Find where the given text appears and provide that cell's center as (x, y) coordinate. 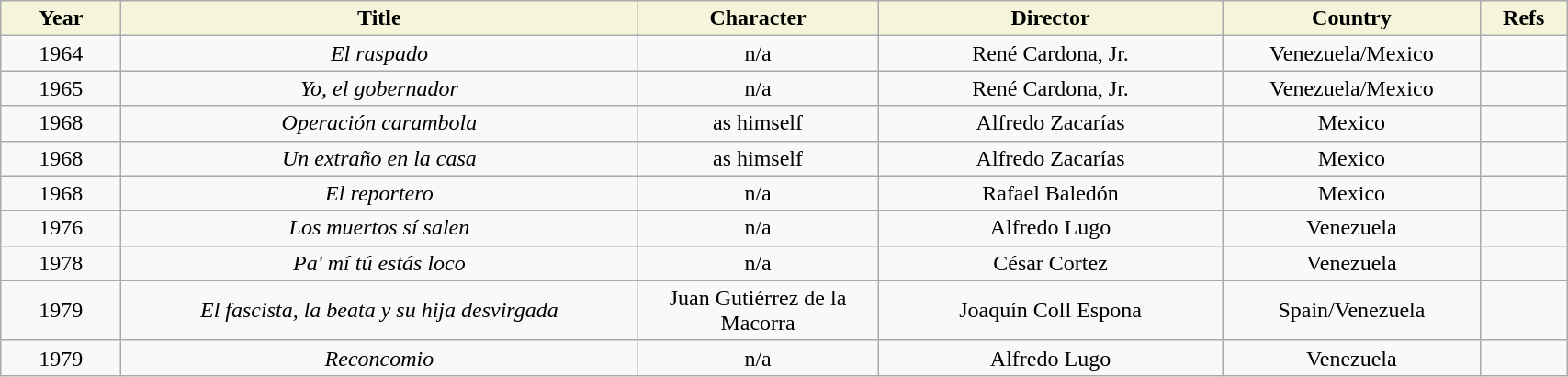
Operación carambola (379, 123)
El raspado (379, 53)
Character (758, 18)
Director (1051, 18)
Spain/Venezuela (1352, 311)
Title (379, 18)
Joaquín Coll Espona (1051, 311)
Refs (1524, 18)
Country (1352, 18)
1964 (61, 53)
Los muertos sí salen (379, 228)
Pa' mí tú estás loco (379, 263)
Year (61, 18)
Rafael Baledón (1051, 193)
1976 (61, 228)
Juan Gutiérrez de la Macorra (758, 311)
1965 (61, 88)
César Cortez (1051, 263)
Reconcomio (379, 358)
El fascista, la beata y su hija desvirgada (379, 311)
Un extraño en la casa (379, 158)
Yo, el gobernador (379, 88)
1978 (61, 263)
El reportero (379, 193)
